For the text-containing cell, return its midpoint in [X, Y] coordinate format. 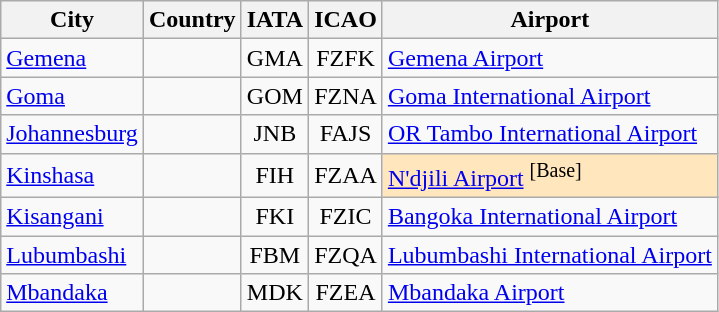
FKI [275, 217]
FZFK [346, 58]
Lubumbashi International Airport [550, 255]
FZAA [346, 176]
OR Tambo International Airport [550, 134]
Kinshasa [72, 176]
Airport [550, 20]
FAJS [346, 134]
FZQA [346, 255]
N'djili Airport [Base] [550, 176]
Gemena [72, 58]
FBM [275, 255]
City [72, 20]
Bangoka International Airport [550, 217]
GMA [275, 58]
GOM [275, 96]
IATA [275, 20]
Mbandaka [72, 293]
FIH [275, 176]
FZIC [346, 217]
ICAO [346, 20]
Lubumbashi [72, 255]
Gemena Airport [550, 58]
Country [192, 20]
Goma International Airport [550, 96]
Johannesburg [72, 134]
Mbandaka Airport [550, 293]
FZEA [346, 293]
Goma [72, 96]
MDK [275, 293]
FZNA [346, 96]
JNB [275, 134]
Kisangani [72, 217]
